Scan for the cell matching the given text and deliver its [x, y] coordinate at center. 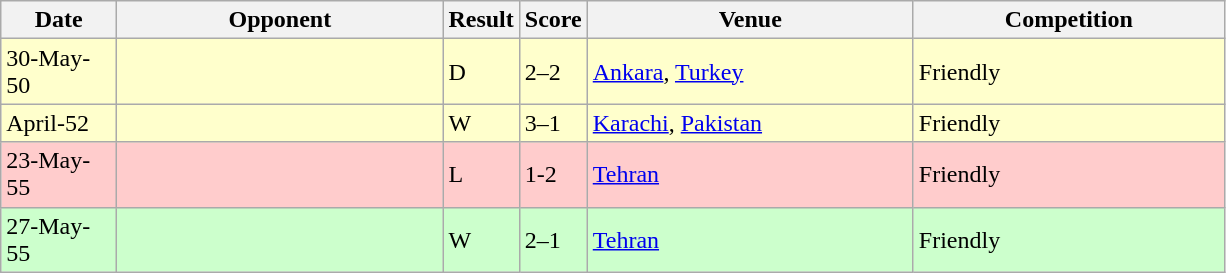
Ankara, Turkey [750, 72]
Result [481, 20]
Opponent [280, 20]
30-May-50 [59, 72]
2–1 [553, 240]
Score [553, 20]
3–1 [553, 123]
Competition [1068, 20]
Venue [750, 20]
Date [59, 20]
L [481, 174]
April-52 [59, 123]
1-2 [553, 174]
27-May-55 [59, 240]
D [481, 72]
23-May-55 [59, 174]
Karachi, Pakistan [750, 123]
2–2 [553, 72]
